Provide the [x, y] coordinate of the cell's center where the given text is located.  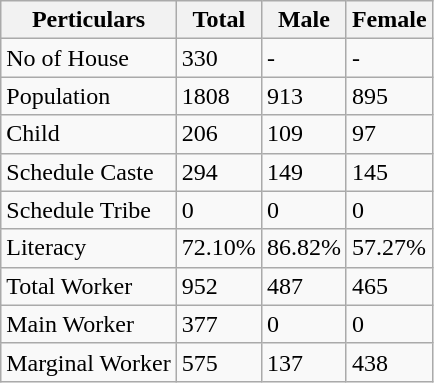
487 [304, 286]
Total [218, 20]
No of House [89, 58]
Schedule Tribe [89, 210]
465 [389, 286]
Marginal Worker [89, 362]
Literacy [89, 248]
145 [389, 172]
Population [89, 96]
438 [389, 362]
206 [218, 134]
1808 [218, 96]
137 [304, 362]
Schedule Caste [89, 172]
377 [218, 324]
109 [304, 134]
Female [389, 20]
575 [218, 362]
Main Worker [89, 324]
149 [304, 172]
330 [218, 58]
Male [304, 20]
952 [218, 286]
97 [389, 134]
86.82% [304, 248]
57.27% [389, 248]
Child [89, 134]
913 [304, 96]
72.10% [218, 248]
Total Worker [89, 286]
Perticulars [89, 20]
895 [389, 96]
294 [218, 172]
